Determine the (x, y) coordinate at the center of the cell enclosing the given text.  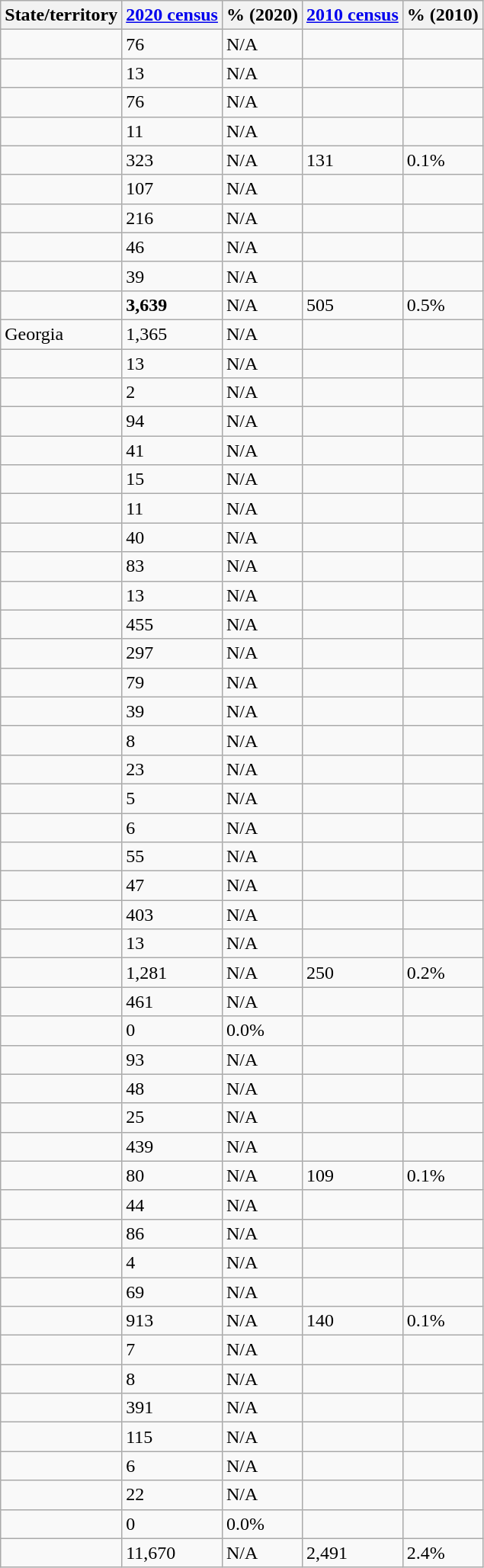
2010 census (353, 15)
40 (172, 537)
505 (353, 305)
461 (172, 1002)
2.4% (442, 1553)
Georgia (61, 334)
455 (172, 624)
22 (172, 1495)
23 (172, 769)
83 (172, 566)
913 (172, 1321)
1,365 (172, 334)
79 (172, 682)
403 (172, 915)
5 (172, 798)
109 (353, 1175)
0.5% (442, 305)
2,491 (353, 1553)
323 (172, 160)
41 (172, 451)
2 (172, 393)
25 (172, 1117)
State/territory (61, 15)
1,281 (172, 973)
140 (353, 1321)
131 (353, 160)
439 (172, 1146)
55 (172, 857)
69 (172, 1292)
107 (172, 189)
48 (172, 1089)
15 (172, 479)
391 (172, 1408)
2020 census (172, 15)
11,670 (172, 1553)
216 (172, 218)
94 (172, 422)
0.2% (442, 973)
7 (172, 1350)
% (2020) (262, 15)
% (2010) (442, 15)
115 (172, 1437)
86 (172, 1233)
250 (353, 973)
4 (172, 1262)
44 (172, 1204)
80 (172, 1175)
3,639 (172, 305)
46 (172, 247)
297 (172, 653)
93 (172, 1060)
47 (172, 886)
